Return the (X, Y) coordinate for the center point of the cell that contains the specified text.  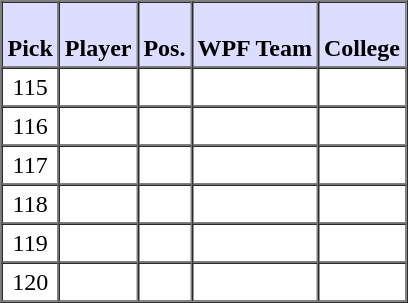
WPF Team (254, 35)
120 (30, 282)
Pos. (164, 35)
College (362, 35)
116 (30, 126)
118 (30, 204)
Pick (30, 35)
115 (30, 88)
119 (30, 244)
Player (98, 35)
117 (30, 166)
